Provide the (X, Y) coordinate of the cell's center where the given text is located.  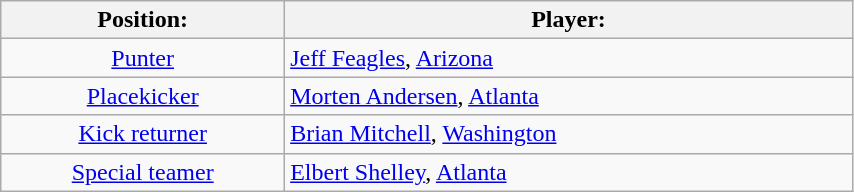
Brian Mitchell, Washington (569, 134)
Placekicker (143, 96)
Special teamer (143, 172)
Position: (143, 20)
Player: (569, 20)
Morten Andersen, Atlanta (569, 96)
Elbert Shelley, Atlanta (569, 172)
Punter (143, 58)
Jeff Feagles, Arizona (569, 58)
Kick returner (143, 134)
